Return [X, Y] of the center of cell containing provided text 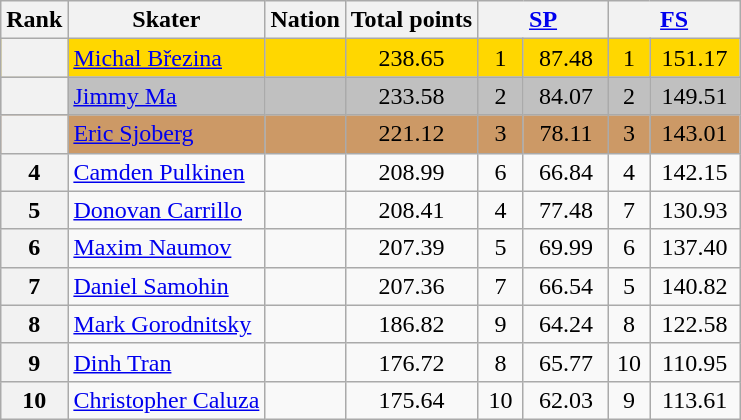
113.61 [695, 400]
207.39 [411, 248]
176.72 [411, 362]
Eric Sjoberg [166, 134]
143.01 [695, 134]
Daniel Samohin [166, 286]
122.58 [695, 324]
207.36 [411, 286]
Rank [34, 20]
238.65 [411, 58]
64.24 [566, 324]
Total points [411, 20]
208.41 [411, 210]
140.82 [695, 286]
Skater [166, 20]
66.84 [566, 172]
Donovan Carrillo [166, 210]
221.12 [411, 134]
Christopher Caluza [166, 400]
233.58 [411, 96]
62.03 [566, 400]
130.93 [695, 210]
175.64 [411, 400]
142.15 [695, 172]
84.07 [566, 96]
208.99 [411, 172]
Dinh Tran [166, 362]
Camden Pulkinen [166, 172]
87.48 [566, 58]
137.40 [695, 248]
SP [544, 20]
78.11 [566, 134]
149.51 [695, 96]
69.99 [566, 248]
110.95 [695, 362]
65.77 [566, 362]
66.54 [566, 286]
Jimmy Ma [166, 96]
FS [674, 20]
186.82 [411, 324]
Nation [305, 20]
Michal Březina [166, 58]
77.48 [566, 210]
Mark Gorodnitsky [166, 324]
151.17 [695, 58]
Maxim Naumov [166, 248]
